Scan for the cell matching the given text and deliver its [x, y] coordinate at center. 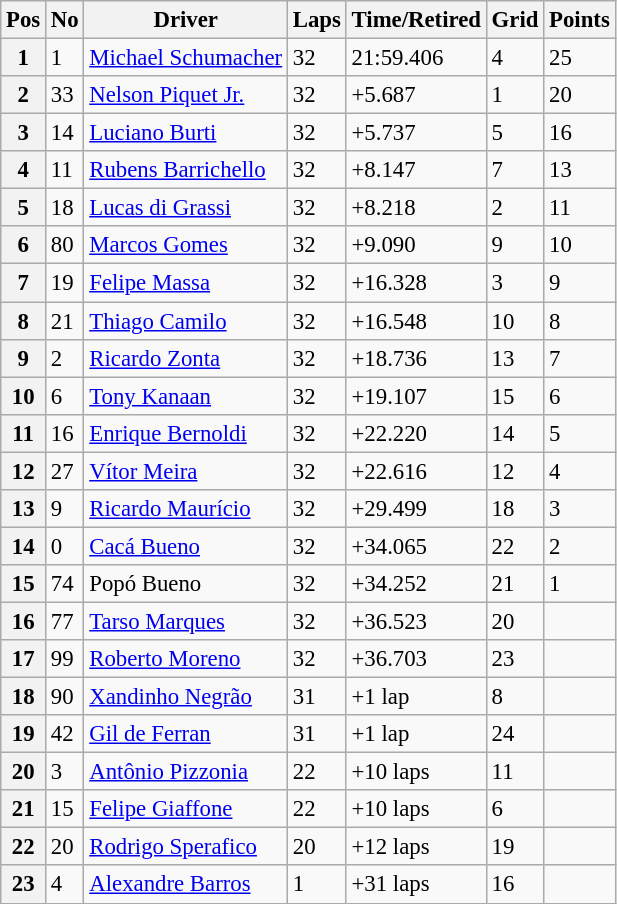
Pos [24, 20]
+12 laps [416, 847]
25 [580, 58]
Grid [514, 20]
+16.328 [416, 283]
Popó Bueno [186, 584]
+34.065 [416, 546]
Luciano Burti [186, 133]
17 [24, 659]
33 [65, 95]
Tarso Marques [186, 621]
+36.523 [416, 621]
+18.736 [416, 358]
+22.616 [416, 471]
+9.090 [416, 245]
+34.252 [416, 584]
Tony Kanaan [186, 396]
+22.220 [416, 433]
Alexandre Barros [186, 885]
99 [65, 659]
90 [65, 697]
Time/Retired [416, 20]
Xandinho Negrão [186, 697]
Enrique Bernoldi [186, 433]
Vítor Meira [186, 471]
21:59.406 [416, 58]
Ricardo Maurício [186, 509]
24 [514, 734]
Ricardo Zonta [186, 358]
Rubens Barrichello [186, 170]
42 [65, 734]
+16.548 [416, 321]
Felipe Giaffone [186, 809]
0 [65, 546]
Nelson Piquet Jr. [186, 95]
Michael Schumacher [186, 58]
80 [65, 245]
77 [65, 621]
Rodrigo Sperafico [186, 847]
Felipe Massa [186, 283]
Cacá Bueno [186, 546]
+29.499 [416, 509]
+5.687 [416, 95]
+31 laps [416, 885]
Gil de Ferran [186, 734]
+5.737 [416, 133]
Points [580, 20]
Thiago Camilo [186, 321]
27 [65, 471]
+19.107 [416, 396]
Marcos Gomes [186, 245]
Roberto Moreno [186, 659]
+36.703 [416, 659]
+8.218 [416, 208]
Lucas di Grassi [186, 208]
Laps [316, 20]
Driver [186, 20]
+8.147 [416, 170]
No [65, 20]
74 [65, 584]
Antônio Pizzonia [186, 772]
